Pinpoint the cell where the given text exists, returning its [x, y] midpoint coordinate. 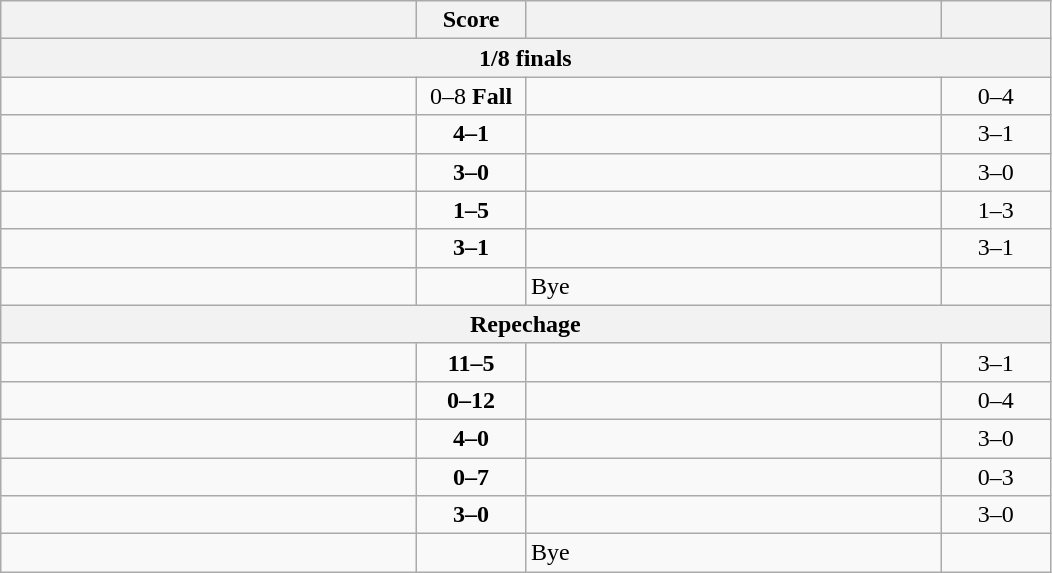
0–7 [472, 477]
0–3 [996, 477]
4–1 [472, 134]
Repechage [526, 324]
4–0 [472, 438]
11–5 [472, 362]
Score [472, 20]
0–8 Fall [472, 96]
1/8 finals [526, 58]
0–12 [472, 400]
1–3 [996, 210]
1–5 [472, 210]
